Search for the cell housing the specified text and yield its [x, y] center coordinate. 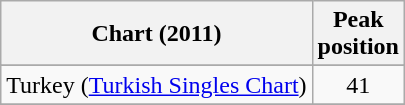
Chart (2011) [156, 34]
Turkey (Turkish Singles Chart) [156, 85]
41 [358, 85]
Peakposition [358, 34]
